From the cell containing the given text, extract its center point as (x, y) coordinate. 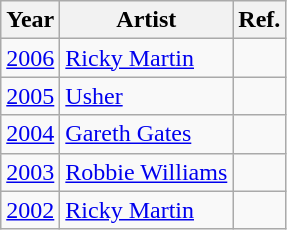
2003 (30, 172)
Usher (146, 96)
Robbie Williams (146, 172)
Ref. (260, 20)
Gareth Gates (146, 134)
Year (30, 20)
Artist (146, 20)
2004 (30, 134)
2005 (30, 96)
2006 (30, 58)
2002 (30, 210)
